From the cell containing the given text, extract its center point as [X, Y] coordinate. 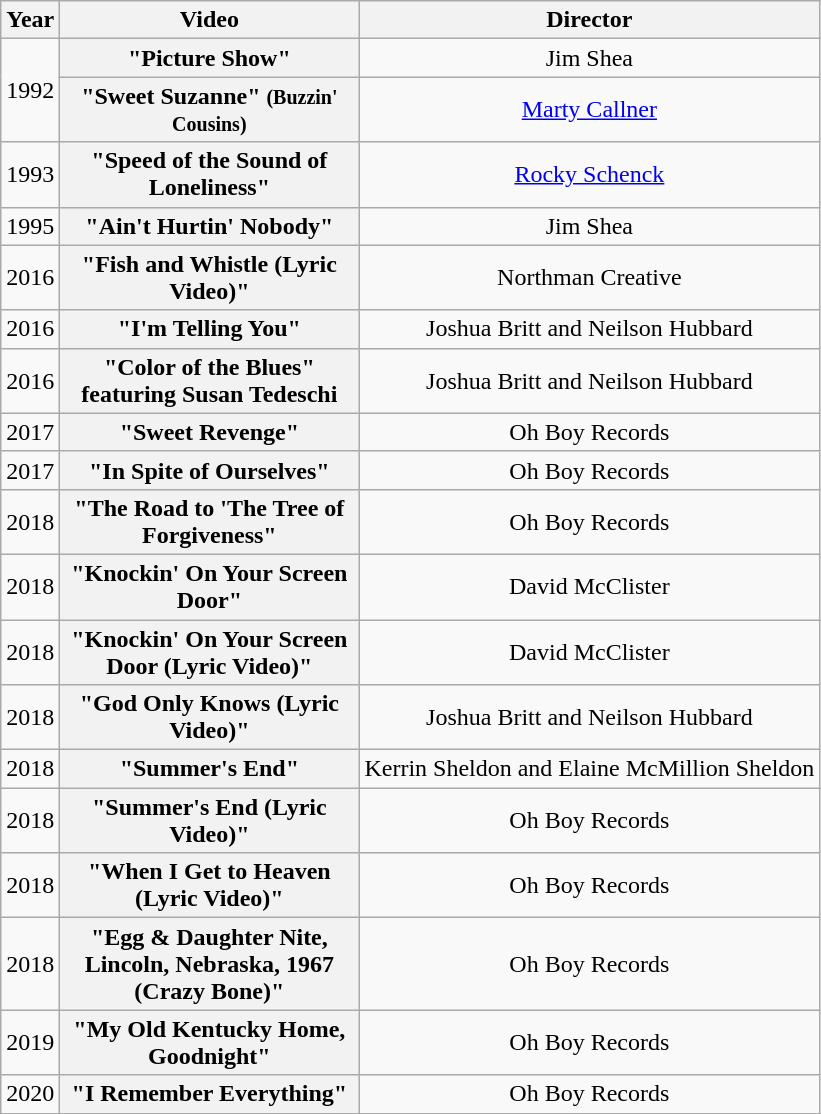
Marty Callner [590, 110]
"Summer's End" [210, 769]
1995 [30, 226]
"Sweet Suzanne" (Buzzin' Cousins) [210, 110]
"My Old Kentucky Home, Goodnight" [210, 1042]
Kerrin Sheldon and Elaine McMillion Sheldon [590, 769]
Director [590, 20]
"I'm Telling You" [210, 329]
"The Road to 'The Tree of Forgiveness" [210, 522]
Northman Creative [590, 278]
"I Remember Everything" [210, 1094]
"Knockin' On Your Screen Door (Lyric Video)" [210, 652]
Video [210, 20]
"Sweet Revenge" [210, 432]
2019 [30, 1042]
"Color of the Blues" featuring Susan Tedeschi [210, 380]
"God Only Knows (Lyric Video)" [210, 718]
"Egg & Daughter Nite, Lincoln, Nebraska, 1967 (Crazy Bone)" [210, 964]
"Picture Show" [210, 58]
2020 [30, 1094]
"Fish and Whistle (Lyric Video)" [210, 278]
Rocky Schenck [590, 174]
"Knockin' On Your Screen Door" [210, 586]
"Ain't Hurtin' Nobody" [210, 226]
"Summer's End (Lyric Video)" [210, 820]
"Speed of the Sound of Loneliness" [210, 174]
Year [30, 20]
"In Spite of Ourselves" [210, 470]
1993 [30, 174]
1992 [30, 90]
"When I Get to Heaven (Lyric Video)" [210, 886]
